Extract the [X, Y] coordinate from the center of the cell holding the provided text.  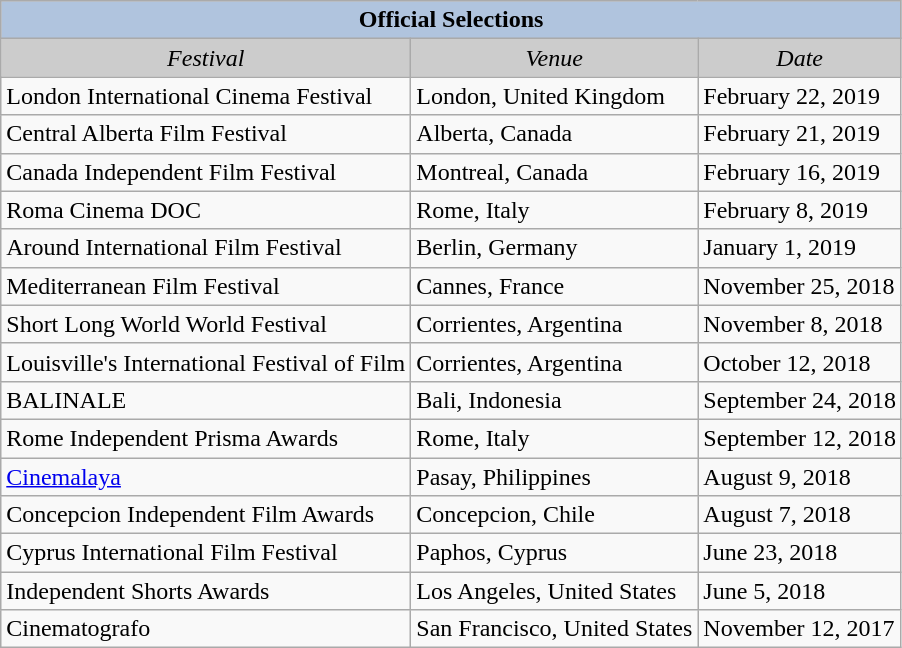
Date [800, 58]
Festival [206, 58]
Concepcion Independent Film Awards [206, 515]
Paphos, Cyprus [554, 553]
June 23, 2018 [800, 553]
Cyprus International Film Festival [206, 553]
February 22, 2019 [800, 96]
Cinemalaya [206, 477]
Independent Shorts Awards [206, 591]
San Francisco, United States [554, 629]
Los Angeles, United States [554, 591]
November 12, 2017 [800, 629]
Short Long World World Festival [206, 324]
January 1, 2019 [800, 248]
October 12, 2018 [800, 362]
February 16, 2019 [800, 172]
Pasay, Philippines [554, 477]
Canada Independent Film Festival [206, 172]
November 8, 2018 [800, 324]
February 21, 2019 [800, 134]
BALINALE [206, 400]
London International Cinema Festival [206, 96]
August 9, 2018 [800, 477]
Cannes, France [554, 286]
Venue [554, 58]
Berlin, Germany [554, 248]
June 5, 2018 [800, 591]
August 7, 2018 [800, 515]
September 24, 2018 [800, 400]
Alberta, Canada [554, 134]
Cinematografo [206, 629]
Official Selections [452, 20]
Louisville's International Festival of Film [206, 362]
Bali, Indonesia [554, 400]
February 8, 2019 [800, 210]
September 12, 2018 [800, 438]
Roma Cinema DOC [206, 210]
November 25, 2018 [800, 286]
Concepcion, Chile [554, 515]
Rome Independent Prisma Awards [206, 438]
Around International Film Festival [206, 248]
London, United Kingdom [554, 96]
Mediterranean Film Festival [206, 286]
Central Alberta Film Festival [206, 134]
Montreal, Canada [554, 172]
